Search for the cell housing the specified text and yield its (x, y) center coordinate. 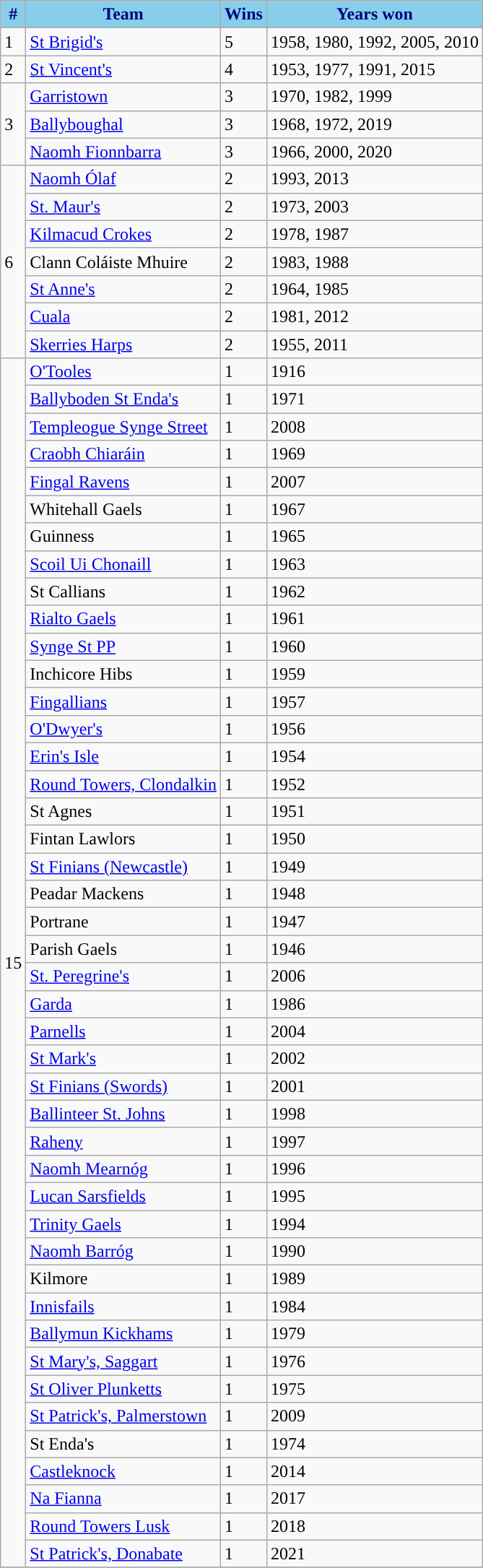
2021 (374, 1554)
1990 (374, 1252)
Kilmacud Crokes (123, 234)
1958, 1980, 1992, 2005, 2010 (374, 42)
Portrane (123, 922)
1957 (374, 701)
St Patrick's, Donabate (123, 1554)
Craobh Chiaráin (123, 454)
2009 (374, 1416)
1949 (374, 867)
Ballyboughal (123, 124)
1983, 1988 (374, 261)
Innisfails (123, 1307)
1960 (374, 646)
1968, 1972, 2019 (374, 124)
Naomh Fionnbarra (123, 152)
1955, 2011 (374, 345)
1970, 1982, 1999 (374, 97)
15 (13, 963)
Guinness (123, 537)
2017 (374, 1499)
Ballinteer St. Johns (123, 1114)
St Finians (Newcastle) (123, 867)
Trinity Gaels (123, 1224)
Garristown (123, 97)
Rialto Gaels (123, 619)
1961 (374, 619)
St Mary's, Saggart (123, 1361)
Scoil Ui Chonaill (123, 564)
Parish Gaels (123, 949)
1975 (374, 1389)
Lucan Sarsfields (123, 1196)
Peadar Mackens (123, 894)
Synge St PP (123, 646)
4 (243, 69)
Erin's Isle (123, 756)
Whitehall Gaels (123, 509)
1966, 2000, 2020 (374, 152)
2014 (374, 1471)
Years won (374, 14)
2018 (374, 1526)
1976 (374, 1361)
2006 (374, 976)
1997 (374, 1141)
1973, 2003 (374, 207)
2002 (374, 1059)
St Patrick's, Palmerstown (123, 1416)
1953, 1977, 1991, 2015 (374, 69)
1965 (374, 537)
1952 (374, 784)
1963 (374, 564)
O'Dwyer's (123, 729)
Round Towers Lusk (123, 1526)
1994 (374, 1224)
1993, 2013 (374, 179)
Round Towers, Clondalkin (123, 784)
Inchicore Hibs (123, 674)
2001 (374, 1086)
St Anne's (123, 289)
1984 (374, 1307)
1956 (374, 729)
Castleknock (123, 1471)
Team (123, 14)
2004 (374, 1031)
Wins (243, 14)
St Vincent's (123, 69)
Garda (123, 1004)
2008 (374, 427)
St Callians (123, 592)
St Oliver Plunketts (123, 1389)
1967 (374, 509)
Parnells (123, 1031)
1947 (374, 922)
1948 (374, 894)
1946 (374, 949)
Na Fianna (123, 1499)
1959 (374, 674)
1989 (374, 1279)
St. Peregrine's (123, 976)
Templeogue Synge Street (123, 427)
2007 (374, 482)
1986 (374, 1004)
Ballyboden St Enda's (123, 399)
St Mark's (123, 1059)
1979 (374, 1334)
1962 (374, 592)
St Agnes (123, 812)
Fingallians (123, 701)
1964, 1985 (374, 289)
# (13, 14)
1996 (374, 1169)
1978, 1987 (374, 234)
Naomh Mearnóg (123, 1169)
O'Tooles (123, 372)
St Finians (Swords) (123, 1086)
1995 (374, 1196)
Raheny (123, 1141)
1951 (374, 812)
1950 (374, 839)
St Enda's (123, 1444)
St. Maur's (123, 207)
St Brigid's (123, 42)
Ballymun Kickhams (123, 1334)
1998 (374, 1114)
1974 (374, 1444)
Kilmore (123, 1279)
Clann Coláiste Mhuire (123, 261)
6 (13, 261)
Cuala (123, 316)
1916 (374, 372)
Naomh Barróg (123, 1252)
Fintan Lawlors (123, 839)
1971 (374, 399)
1981, 2012 (374, 316)
1969 (374, 454)
1954 (374, 756)
Fingal Ravens (123, 482)
Naomh Ólaf (123, 179)
Skerries Harps (123, 345)
5 (243, 42)
